Locate the cell with the specified text and output its [X, Y] center coordinate. 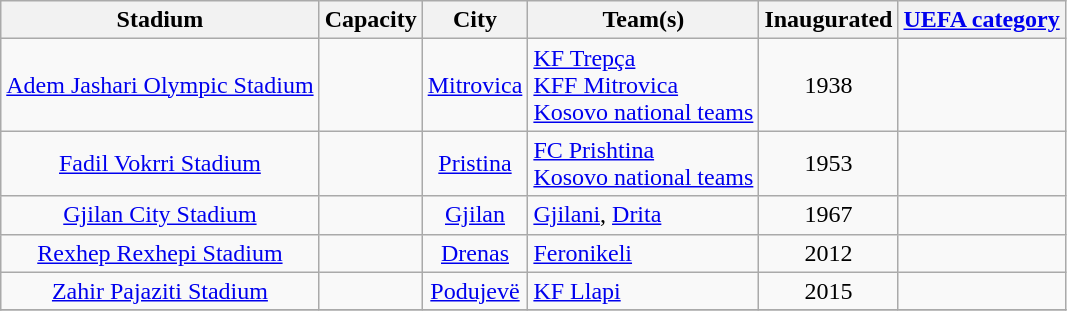
Adem Jashari Olympic Stadium [160, 85]
City [475, 20]
Stadium [160, 20]
Pristina [475, 164]
Feronikeli [644, 253]
1938 [828, 85]
2012 [828, 253]
UEFA category [982, 20]
Inaugurated [828, 20]
Fadil Vokrri Stadium [160, 164]
2015 [828, 291]
Drenas [475, 253]
FC PrishtinaKosovo national teams [644, 164]
Gjilan [475, 215]
Gjilan City Stadium [160, 215]
Gjilani, Drita [644, 215]
1967 [828, 215]
Team(s) [644, 20]
Zahir Pajaziti Stadium [160, 291]
KF Llapi [644, 291]
1953 [828, 164]
Podujevë [475, 291]
Capacity [370, 20]
Mitrovica [475, 85]
KF TrepçaKFF MitrovicaKosovo national teams [644, 85]
Rexhep Rexhepi Stadium [160, 253]
